Pinpoint the cell where the given text exists, returning its (X, Y) midpoint coordinate. 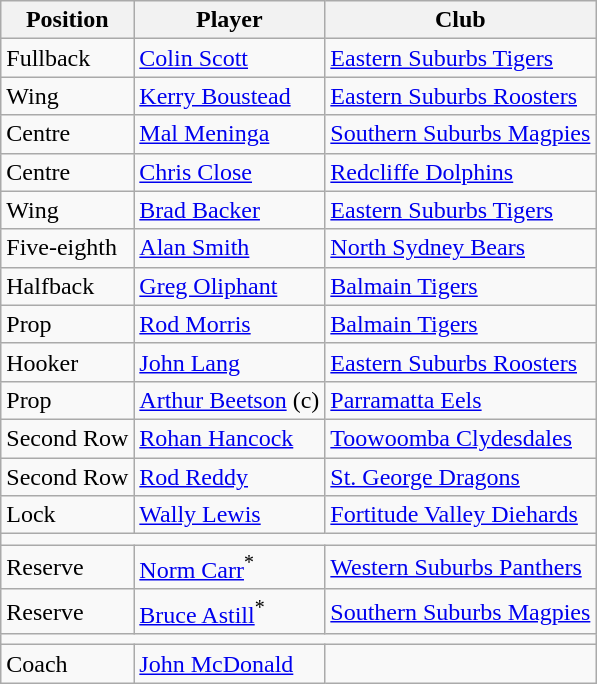
Mal Meninga (230, 134)
Western Suburbs Panthers (460, 568)
Alan Smith (230, 248)
Brad Backer (230, 210)
Fortitude Valley Diehards (460, 515)
Hooker (68, 362)
Position (68, 20)
Arthur Beetson (c) (230, 400)
Player (230, 20)
Rod Morris (230, 324)
Rohan Hancock (230, 438)
Coach (68, 664)
Toowoomba Clydesdales (460, 438)
Greg Oliphant (230, 286)
Lock (68, 515)
Halfback (68, 286)
Club (460, 20)
John McDonald (230, 664)
Rod Reddy (230, 477)
Norm Carr* (230, 568)
Kerry Boustead (230, 96)
Chris Close (230, 172)
Colin Scott (230, 58)
Five-eighth (68, 248)
Redcliffe Dolphins (460, 172)
North Sydney Bears (460, 248)
Wally Lewis (230, 515)
John Lang (230, 362)
St. George Dragons (460, 477)
Parramatta Eels (460, 400)
Fullback (68, 58)
Bruce Astill* (230, 612)
